Identify which cell holds the provided text, then report its [x, y] central coordinate. 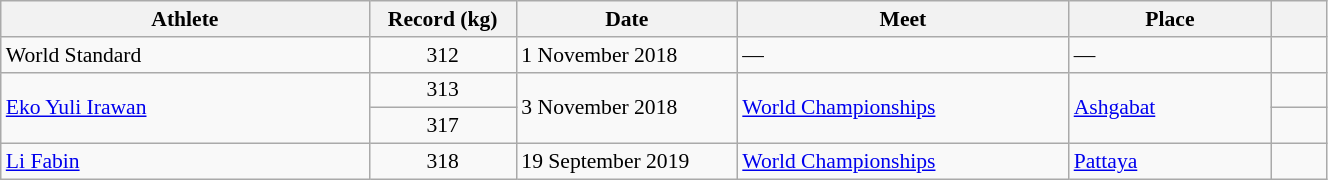
Pattaya [1170, 162]
Record (kg) [442, 19]
Date [626, 19]
19 September 2019 [626, 162]
3 November 2018 [626, 108]
Eko Yuli Irawan [185, 108]
World Standard [185, 55]
317 [442, 126]
Athlete [185, 19]
Ashgabat [1170, 108]
Meet [902, 19]
Li Fabin [185, 162]
313 [442, 90]
312 [442, 55]
1 November 2018 [626, 55]
318 [442, 162]
Place [1170, 19]
